Identify which cell holds the provided text, then report its (X, Y) central coordinate. 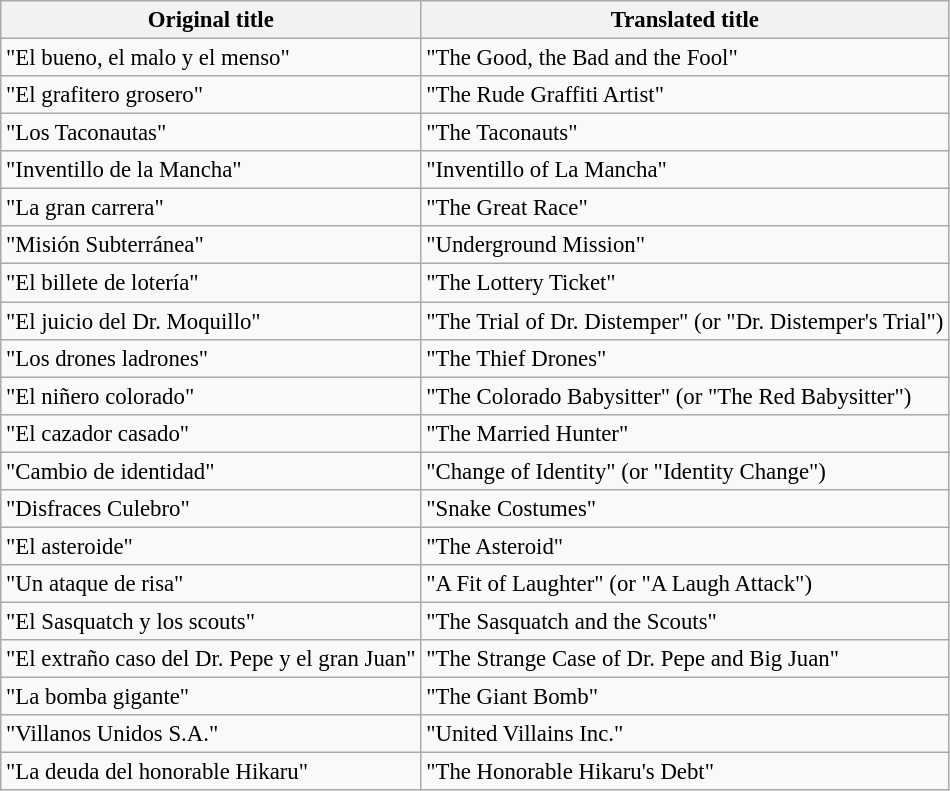
"Inventillo de la Mancha" (211, 170)
"El Sasquatch y los scouts" (211, 621)
"Underground Mission" (685, 245)
"United Villains Inc." (685, 734)
"Misión Subterránea" (211, 245)
Translated title (685, 20)
"El juicio del Dr. Moquillo" (211, 321)
"The Good, the Bad and the Fool" (685, 58)
"El niñero colorado" (211, 396)
"Los Taconautas" (211, 133)
"The Honorable Hikaru's Debt" (685, 772)
"Un ataque de risa" (211, 584)
"The Taconauts" (685, 133)
"El asteroide" (211, 546)
"Change of Identity" (or "Identity Change") (685, 471)
Original title (211, 20)
"The Colorado Babysitter" (or "The Red Babysitter") (685, 396)
"The Married Hunter" (685, 433)
"The Asteroid" (685, 546)
"A Fit of Laughter" (or "A Laugh Attack") (685, 584)
"La gran carrera" (211, 208)
"La bomba gigante" (211, 697)
"Snake Costumes" (685, 509)
"Los drones ladrones" (211, 358)
"The Thief Drones" (685, 358)
"The Trial of Dr. Distemper" (or "Dr. Distemper's Trial") (685, 321)
"The Strange Case of Dr. Pepe and Big Juan" (685, 659)
"The Rude Graffiti Artist" (685, 95)
"La deuda del honorable Hikaru" (211, 772)
"El bueno, el malo y el menso" (211, 58)
"El grafitero grosero" (211, 95)
"Disfraces Culebro" (211, 509)
"El billete de lotería" (211, 283)
"The Lottery Ticket" (685, 283)
"El cazador casado" (211, 433)
"Villanos Unidos S.A." (211, 734)
"El extraño caso del Dr. Pepe y el gran Juan" (211, 659)
"The Sasquatch and the Scouts" (685, 621)
"Cambio de identidad" (211, 471)
"The Great Race" (685, 208)
"Inventillo of La Mancha" (685, 170)
"The Giant Bomb" (685, 697)
